Scan for the cell matching the given text and deliver its (x, y) coordinate at center. 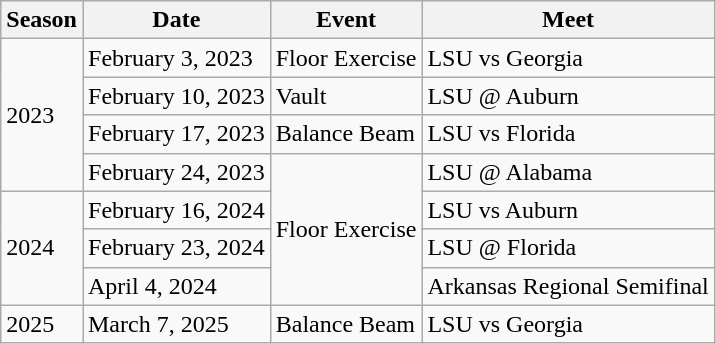
February 24, 2023 (176, 172)
February 17, 2023 (176, 134)
LSU @ Alabama (568, 172)
February 23, 2024 (176, 248)
February 3, 2023 (176, 58)
Season (42, 20)
April 4, 2024 (176, 286)
LSU @ Florida (568, 248)
2024 (42, 248)
Event (346, 20)
Date (176, 20)
March 7, 2025 (176, 324)
Vault (346, 96)
LSU vs Florida (568, 134)
2025 (42, 324)
February 16, 2024 (176, 210)
Arkansas Regional Semifinal (568, 286)
2023 (42, 115)
LSU vs Auburn (568, 210)
LSU @ Auburn (568, 96)
February 10, 2023 (176, 96)
Meet (568, 20)
